Locate the cell with the specified text and output its [x, y] center coordinate. 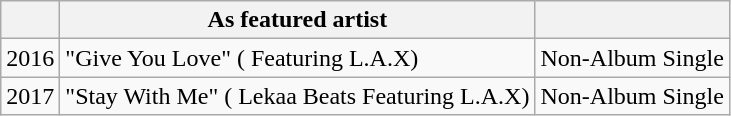
As featured artist [298, 20]
"Stay With Me" ( Lekaa Beats Featuring L.A.X) [298, 96]
2017 [30, 96]
2016 [30, 58]
"Give You Love" ( Featuring L.A.X) [298, 58]
